Identify which cell holds the provided text, then report its (x, y) central coordinate. 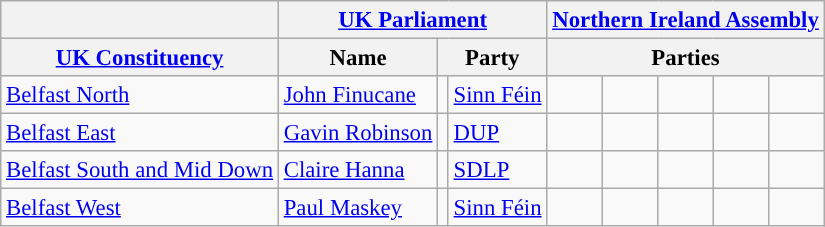
Claire Hanna (358, 170)
Belfast North (140, 95)
Northern Ireland Assembly (686, 20)
Gavin Robinson (358, 133)
Belfast West (140, 208)
UK Constituency (140, 58)
Belfast South and Mid Down (140, 170)
Parties (686, 58)
Paul Maskey (358, 208)
UK Parliament (412, 20)
SDLP (498, 170)
Party (492, 58)
Name (358, 58)
DUP (498, 133)
Belfast East (140, 133)
John Finucane (358, 95)
